For the text-containing cell, return its midpoint in [x, y] coordinate format. 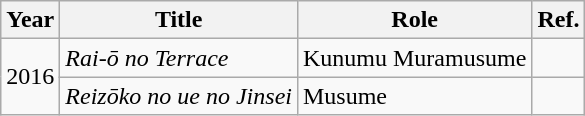
Reizōko no ue no Jinsei [179, 96]
Kunumu Muramusume [414, 58]
Rai-ō no Terrace [179, 58]
Musume [414, 96]
Role [414, 20]
2016 [30, 77]
Ref. [558, 20]
Year [30, 20]
Title [179, 20]
